Determine the [X, Y] coordinate at the center of the cell enclosing the given text.  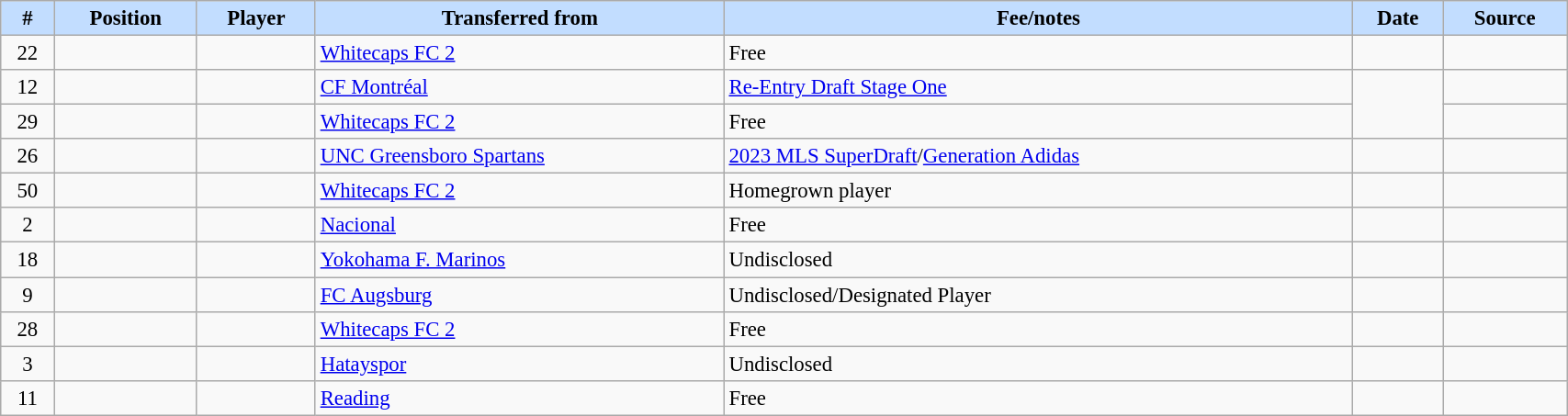
29 [28, 122]
Nacional [520, 225]
Date [1398, 18]
Hatayspor [520, 364]
18 [28, 260]
FC Augsburg [520, 295]
Re-Entry Draft Stage One [1038, 87]
Player [255, 18]
2023 MLS SuperDraft/Generation Adidas [1038, 156]
11 [28, 398]
50 [28, 191]
Source [1505, 18]
CF Montréal [520, 87]
Fee/notes [1038, 18]
Transferred from [520, 18]
3 [28, 364]
26 [28, 156]
Yokohama F. Marinos [520, 260]
22 [28, 53]
UNC Greensboro Spartans [520, 156]
28 [28, 329]
Undisclosed/Designated Player [1038, 295]
9 [28, 295]
2 [28, 225]
Homegrown player [1038, 191]
# [28, 18]
Position [125, 18]
12 [28, 87]
Reading [520, 398]
